Find where the given text appears and provide that cell's center as (x, y) coordinate. 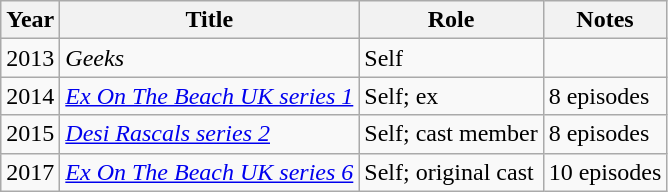
2014 (30, 96)
Self; cast member (451, 134)
Self; ex (451, 96)
Self; original cast (451, 172)
Desi Rascals series 2 (210, 134)
Self (451, 58)
Title (210, 20)
Ex On The Beach UK series 1 (210, 96)
Notes (605, 20)
10 episodes (605, 172)
2013 (30, 58)
Year (30, 20)
Role (451, 20)
2017 (30, 172)
Ex On The Beach UK series 6 (210, 172)
2015 (30, 134)
Geeks (210, 58)
